Identify which cell holds the provided text, then report its (x, y) central coordinate. 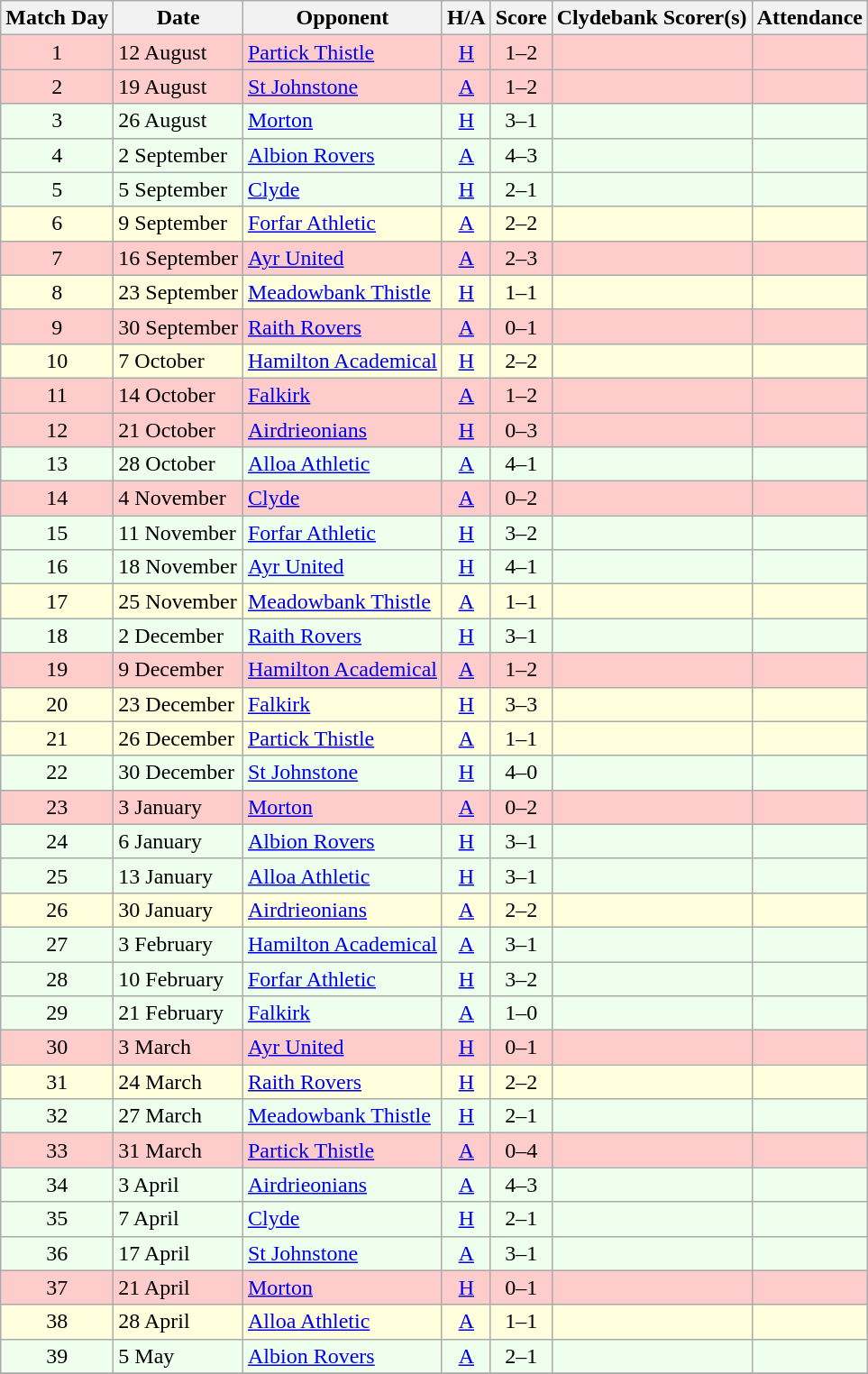
2 September (178, 155)
25 November (178, 601)
Attendance (809, 18)
27 (58, 944)
11 (58, 395)
12 (58, 430)
31 March (178, 1150)
3 February (178, 944)
27 March (178, 1116)
17 (58, 601)
10 (58, 361)
4–0 (521, 773)
23 December (178, 704)
H/A (466, 18)
31 (58, 1082)
28 October (178, 464)
6 January (178, 841)
5 (58, 189)
21 April (178, 1287)
33 (58, 1150)
1 (58, 52)
18 (58, 636)
6 (58, 224)
38 (58, 1322)
24 March (178, 1082)
Opponent (343, 18)
2–3 (521, 258)
19 August (178, 87)
21 (58, 738)
21 February (178, 1013)
0–4 (521, 1150)
28 (58, 978)
2 December (178, 636)
13 (58, 464)
14 October (178, 395)
11 November (178, 533)
19 (58, 670)
8 (58, 292)
39 (58, 1356)
9 September (178, 224)
15 (58, 533)
7 April (178, 1219)
16 (58, 567)
21 October (178, 430)
3 January (178, 807)
30 (58, 1048)
3 April (178, 1185)
Match Day (58, 18)
Score (521, 18)
24 (58, 841)
16 September (178, 258)
26 August (178, 121)
35 (58, 1219)
23 (58, 807)
3–3 (521, 704)
0–3 (521, 430)
34 (58, 1185)
7 (58, 258)
2 (58, 87)
4 November (178, 499)
37 (58, 1287)
36 (58, 1253)
30 September (178, 326)
14 (58, 499)
30 December (178, 773)
30 January (178, 910)
17 April (178, 1253)
22 (58, 773)
18 November (178, 567)
5 September (178, 189)
25 (58, 875)
13 January (178, 875)
20 (58, 704)
29 (58, 1013)
32 (58, 1116)
1–0 (521, 1013)
12 August (178, 52)
3 March (178, 1048)
23 September (178, 292)
Date (178, 18)
9 (58, 326)
26 December (178, 738)
4 (58, 155)
26 (58, 910)
9 December (178, 670)
Clydebank Scorer(s) (652, 18)
10 February (178, 978)
7 October (178, 361)
3 (58, 121)
28 April (178, 1322)
5 May (178, 1356)
